Find where the given text appears and provide that cell's center as (x, y) coordinate. 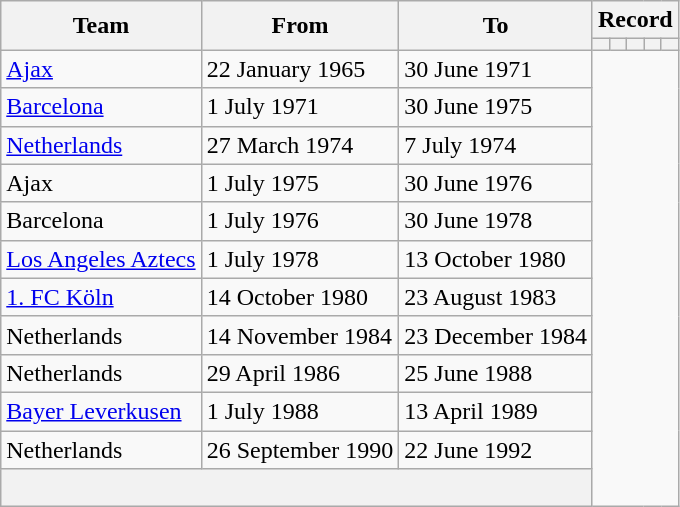
30 June 1978 (496, 221)
14 October 1980 (300, 297)
14 November 1984 (300, 335)
27 March 1974 (300, 145)
From (300, 26)
7 July 1974 (496, 145)
23 August 1983 (496, 297)
30 June 1976 (496, 183)
13 October 1980 (496, 259)
1. FC Köln (101, 297)
23 December 1984 (496, 335)
22 January 1965 (300, 69)
25 June 1988 (496, 373)
30 June 1975 (496, 107)
Bayer Leverkusen (101, 411)
30 June 1971 (496, 69)
1 July 1988 (300, 411)
Team (101, 26)
1 July 1976 (300, 221)
26 September 1990 (300, 449)
22 June 1992 (496, 449)
Los Angeles Aztecs (101, 259)
To (496, 26)
29 April 1986 (300, 373)
1 July 1978 (300, 259)
13 April 1989 (496, 411)
1 July 1971 (300, 107)
1 July 1975 (300, 183)
Record (635, 20)
